For the text-containing cell, return its midpoint in (x, y) coordinate format. 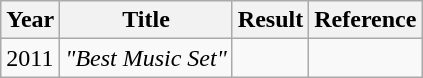
2011 (30, 58)
Year (30, 20)
Result (270, 20)
Title (146, 20)
"Best Music Set" (146, 58)
Reference (366, 20)
